Capture the cell that displays the provided text and extract its (x, y) central coordinate. 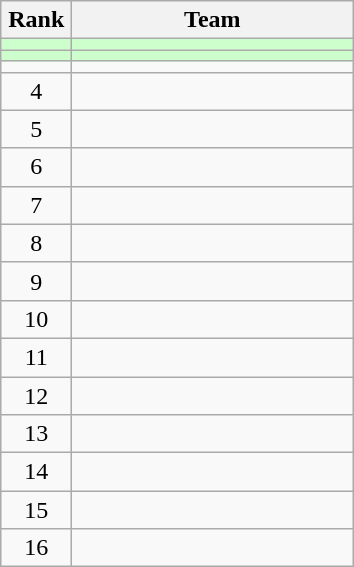
8 (36, 243)
16 (36, 548)
12 (36, 395)
4 (36, 91)
Team (212, 20)
Rank (36, 20)
11 (36, 357)
5 (36, 129)
14 (36, 472)
6 (36, 167)
10 (36, 319)
9 (36, 281)
15 (36, 510)
7 (36, 205)
13 (36, 434)
